Find where the given text appears and provide that cell's center as (X, Y) coordinate. 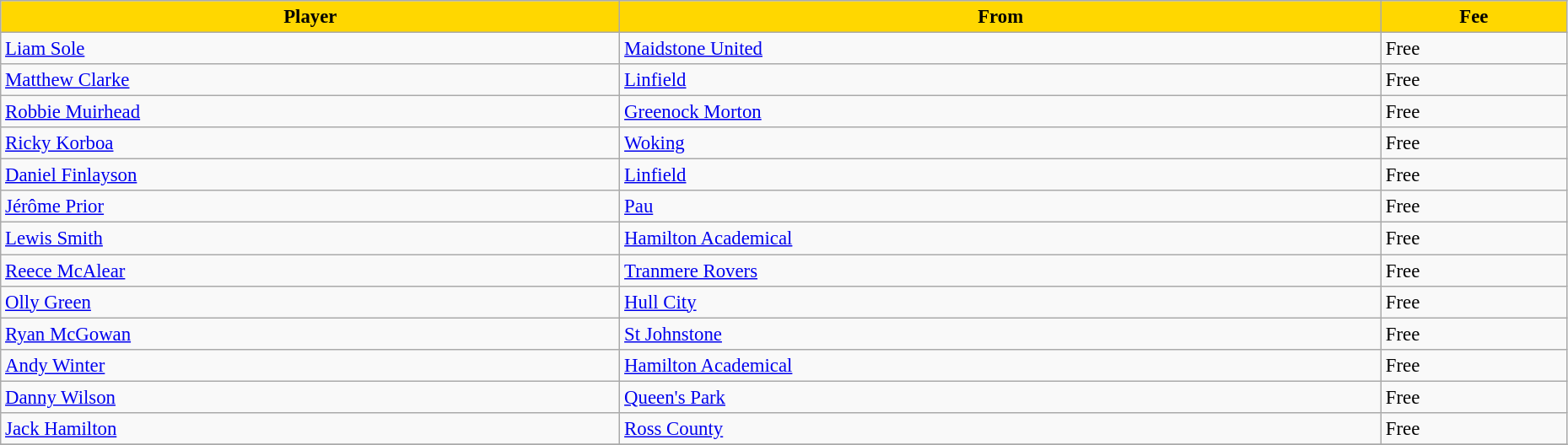
Maidstone United (1000, 49)
Matthew Clarke (310, 80)
Reece McAlear (310, 271)
Ross County (1000, 429)
Queen's Park (1000, 397)
From (1000, 17)
Fee (1474, 17)
Woking (1000, 143)
St Johnstone (1000, 334)
Liam Sole (310, 49)
Ryan McGowan (310, 334)
Tranmere Rovers (1000, 271)
Lewis Smith (310, 239)
Danny Wilson (310, 397)
Greenock Morton (1000, 112)
Olly Green (310, 302)
Pau (1000, 206)
Hull City (1000, 302)
Jérôme Prior (310, 206)
Robbie Muirhead (310, 112)
Andy Winter (310, 365)
Jack Hamilton (310, 429)
Player (310, 17)
Daniel Finlayson (310, 175)
Ricky Korboa (310, 143)
